Pinpoint the cell where the given text exists, returning its [x, y] midpoint coordinate. 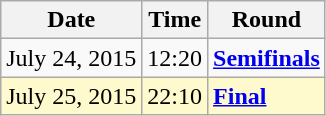
Date [72, 20]
Semifinals [267, 58]
Final [267, 96]
July 24, 2015 [72, 58]
Round [267, 20]
22:10 [175, 96]
July 25, 2015 [72, 96]
Time [175, 20]
12:20 [175, 58]
